Determine the [x, y] coordinate at the center of the cell enclosing the given text.  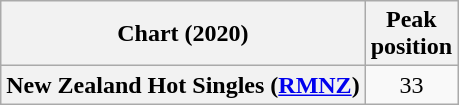
New Zealand Hot Singles (RMNZ) [183, 85]
33 [411, 85]
Peakposition [411, 34]
Chart (2020) [183, 34]
